Output the [x, y] coordinate of the center of the cell containing the given text.  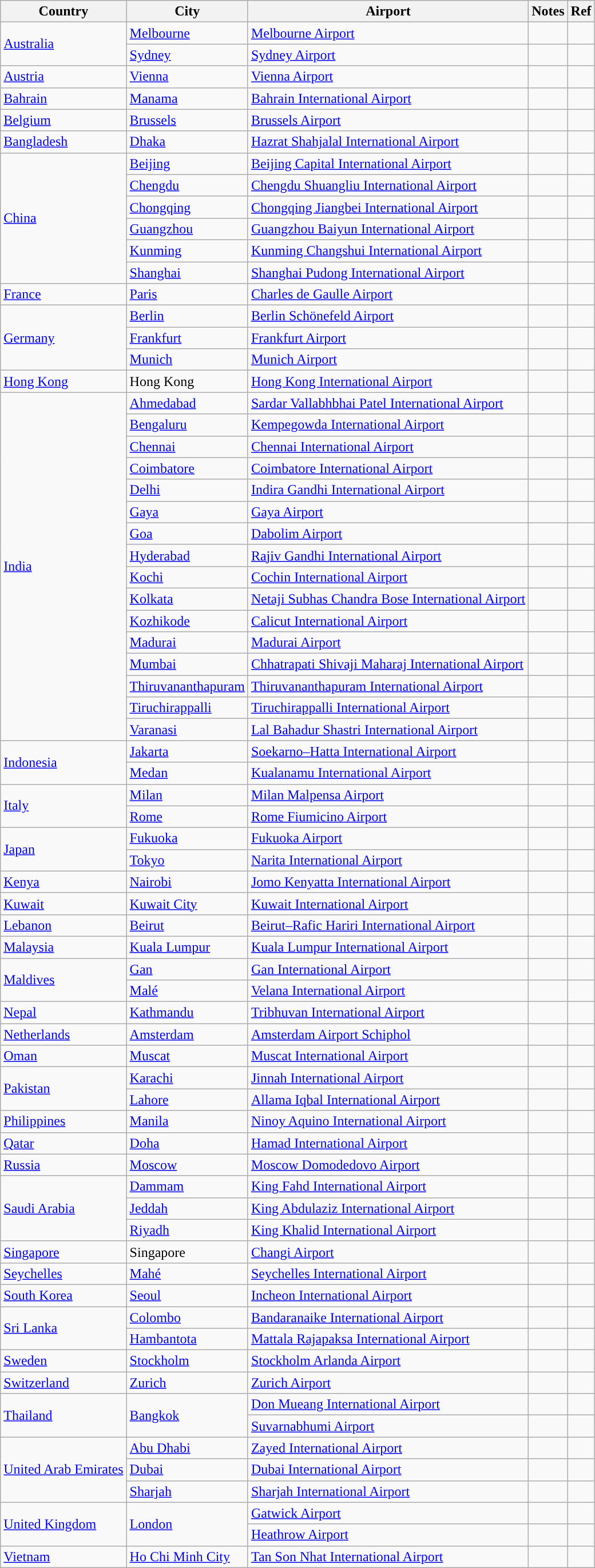
Shanghai [187, 273]
Jakarta [187, 751]
Zurich Airport [388, 1383]
Thiruvananthapuram International Airport [388, 686]
Mumbai [187, 664]
Mahé [187, 1273]
Ref [581, 11]
Kathmandu [187, 1013]
Chennai International Airport [388, 447]
Rajiv Gandhi International Airport [388, 555]
Chhatrapati Shivaji Maharaj International Airport [388, 664]
Mattala Rajapaksa International Airport [388, 1339]
Kozhikode [187, 620]
Thailand [64, 1415]
Sharjah [187, 1491]
Rome Fiumicino Airport [388, 817]
Kunming [187, 250]
Tiruchirappalli International Airport [388, 708]
Berlin [187, 316]
Seychelles International Airport [388, 1273]
Narita International Airport [388, 860]
Frankfurt [187, 338]
Ninoy Aquino International Airport [388, 1121]
Fukuoka [187, 838]
Madurai Airport [388, 643]
Dammam [187, 1187]
China [64, 218]
Sardar Vallabhbhai Patel International Airport [388, 403]
France [64, 295]
Manama [187, 98]
Country [64, 11]
Australia [64, 44]
Charles de Gaulle Airport [388, 295]
Kunming Changshui International Airport [388, 250]
Netaji Subhas Chandra Bose International Airport [388, 599]
King Fahd International Airport [388, 1187]
Hazrat Shahjalal International Airport [388, 142]
Notes [548, 11]
Nairobi [187, 882]
Qatar [64, 1143]
Medan [187, 773]
Shanghai Pudong International Airport [388, 273]
Chengdu [187, 185]
Tokyo [187, 860]
Kuwait International Airport [388, 904]
Tribhuvan International Airport [388, 1013]
Doha [187, 1143]
Gatwick Airport [388, 1513]
Tan Son Nhat International Airport [388, 1557]
Melbourne Airport [388, 33]
Riyadh [187, 1230]
Amsterdam [187, 1034]
Japan [64, 849]
Gan [187, 969]
Belgium [64, 120]
Frankfurt Airport [388, 338]
Lahore [187, 1100]
King Abdulaziz International Airport [388, 1208]
Lal Bahadur Shastri International Airport [388, 730]
Hyderabad [187, 555]
Germany [64, 338]
Jeddah [187, 1208]
Milan Malpensa Airport [388, 795]
Incheon International Airport [388, 1295]
Beijing Capital International Airport [388, 164]
Ho Chi Minh City [187, 1557]
Dubai [187, 1470]
Bahrain International Airport [388, 98]
Nepal [64, 1013]
Velana International Airport [388, 991]
Allama Iqbal International Airport [388, 1100]
Thiruvananthapuram [187, 686]
Stockholm [187, 1361]
Dubai International Airport [388, 1470]
Moscow [187, 1165]
Saudi Arabia [64, 1208]
Kuwait [64, 904]
Oman [64, 1056]
Beijing [187, 164]
United Arab Emirates [64, 1470]
Kuala Lumpur [187, 947]
Philippines [64, 1121]
Sweden [64, 1361]
Madurai [187, 643]
Moscow Domodedovo Airport [388, 1165]
Beirut [187, 925]
Kochi [187, 577]
Italy [64, 806]
Bandaranaike International Airport [388, 1317]
Varanasi [187, 730]
Chongqing [187, 207]
Jomo Kenyatta International Airport [388, 882]
Sri Lanka [64, 1328]
Tiruchirappalli [187, 708]
Malaysia [64, 947]
City [187, 11]
Dabolim Airport [388, 534]
Changi Airport [388, 1252]
Don Mueang International Airport [388, 1404]
Russia [64, 1165]
Kempegowda International Airport [388, 425]
Bangkok [187, 1415]
Munich Airport [388, 360]
Kenya [64, 882]
Indonesia [64, 762]
Bahrain [64, 98]
Suvarnabhumi Airport [388, 1426]
Hong Kong International Airport [388, 381]
Zurich [187, 1383]
Seoul [187, 1295]
Guangzhou Baiyun International Airport [388, 229]
Kolkata [187, 599]
Brussels [187, 120]
Ahmedabad [187, 403]
Vietnam [64, 1557]
Chengdu Shuangliu International Airport [388, 185]
Zayed International Airport [388, 1448]
Melbourne [187, 33]
Guangzhou [187, 229]
Colombo [187, 1317]
Austria [64, 77]
Sydney Airport [388, 55]
Stockholm Arlanda Airport [388, 1361]
Berlin Schönefeld Airport [388, 316]
Coimbatore International Airport [388, 468]
Chennai [187, 447]
Munich [187, 360]
Rome [187, 817]
India [64, 566]
Kualanamu International Airport [388, 773]
Bangladesh [64, 142]
South Korea [64, 1295]
Heathrow Airport [388, 1535]
Sharjah International Airport [388, 1491]
Paris [187, 295]
Vienna [187, 77]
Chongqing Jiangbei International Airport [388, 207]
United Kingdom [64, 1524]
Gaya Airport [388, 512]
Hambantota [187, 1339]
Vienna Airport [388, 77]
King Khalid International Airport [388, 1230]
Coimbatore [187, 468]
Goa [187, 534]
Bengaluru [187, 425]
Abu Dhabi [187, 1448]
Pakistan [64, 1089]
Muscat International Airport [388, 1056]
Beirut–Rafic Hariri International Airport [388, 925]
Muscat [187, 1056]
Cochin International Airport [388, 577]
Calicut International Airport [388, 620]
Brussels Airport [388, 120]
Manila [187, 1121]
Gan International Airport [388, 969]
Switzerland [64, 1383]
Kuwait City [187, 904]
Maldives [64, 980]
Lebanon [64, 925]
Karachi [187, 1078]
Amsterdam Airport Schiphol [388, 1034]
Fukuoka Airport [388, 838]
Airport [388, 11]
Malé [187, 991]
Delhi [187, 490]
Netherlands [64, 1034]
Soekarno–Hatta International Airport [388, 751]
Gaya [187, 512]
Dhaka [187, 142]
Hamad International Airport [388, 1143]
Sydney [187, 55]
Milan [187, 795]
Jinnah International Airport [388, 1078]
Indira Gandhi International Airport [388, 490]
London [187, 1524]
Kuala Lumpur International Airport [388, 947]
Seychelles [64, 1273]
